Pinpoint the cell where the given text exists, returning its (x, y) midpoint coordinate. 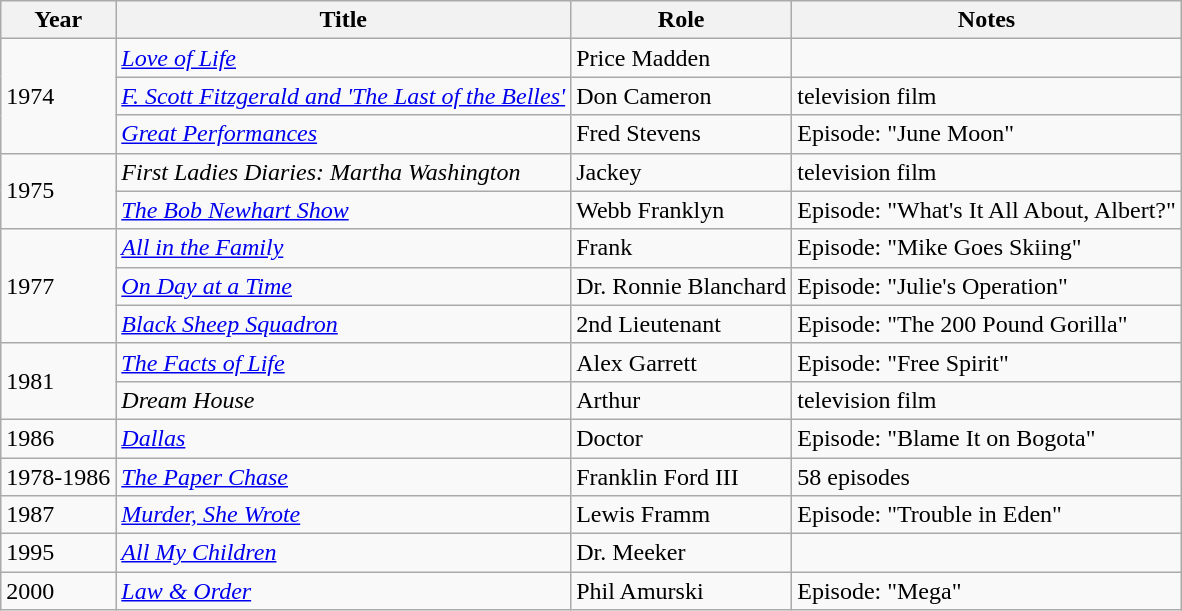
1978-1986 (58, 477)
Episode: "Mike Goes Skiing" (987, 248)
Fred Stevens (682, 134)
1974 (58, 96)
Title (344, 20)
Great Performances (344, 134)
Franklin Ford III (682, 477)
Year (58, 20)
Episode: "Blame It on Bogota" (987, 438)
Phil Amurski (682, 591)
Price Madden (682, 58)
1981 (58, 381)
2nd Lieutenant (682, 324)
Role (682, 20)
The Paper Chase (344, 477)
Episode: "What's It All About, Albert?" (987, 210)
2000 (58, 591)
The Facts of Life (344, 362)
Episode: "Trouble in Eden" (987, 515)
Episode: "Mega" (987, 591)
Notes (987, 20)
On Day at a Time (344, 286)
Jackey (682, 172)
Arthur (682, 400)
Dream House (344, 400)
Lewis Framm (682, 515)
Love of Life (344, 58)
1975 (58, 191)
First Ladies Diaries: Martha Washington (344, 172)
Episode: "June Moon" (987, 134)
Dr. Meeker (682, 553)
Law & Order (344, 591)
58 episodes (987, 477)
Webb Franklyn (682, 210)
All in the Family (344, 248)
Episode: "Julie's Operation" (987, 286)
1987 (58, 515)
1977 (58, 286)
Dr. Ronnie Blanchard (682, 286)
All My Children (344, 553)
The Bob Newhart Show (344, 210)
Don Cameron (682, 96)
Doctor (682, 438)
1986 (58, 438)
Dallas (344, 438)
Episode: "The 200 Pound Gorilla" (987, 324)
Black Sheep Squadron (344, 324)
1995 (58, 553)
Murder, She Wrote (344, 515)
F. Scott Fitzgerald and 'The Last of the Belles' (344, 96)
Episode: "Free Spirit" (987, 362)
Alex Garrett (682, 362)
Frank (682, 248)
